For the text-containing cell, return its midpoint in (x, y) coordinate format. 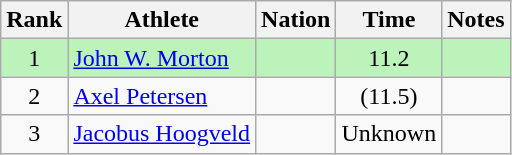
Athlete (162, 20)
John W. Morton (162, 58)
Jacobus Hoogveld (162, 134)
Rank (34, 20)
2 (34, 96)
3 (34, 134)
(11.5) (389, 96)
Time (389, 20)
Nation (296, 20)
Notes (476, 20)
Axel Petersen (162, 96)
Unknown (389, 134)
11.2 (389, 58)
1 (34, 58)
